Extract the [x, y] coordinate from the center of the cell holding the provided text.  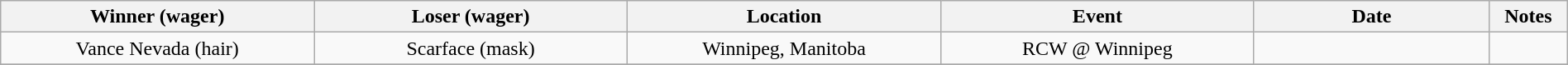
Winner (wager) [157, 17]
Vance Nevada (hair) [157, 48]
Event [1097, 17]
Date [1371, 17]
Winnipeg, Manitoba [784, 48]
Notes [1528, 17]
Location [784, 17]
RCW @ Winnipeg [1097, 48]
Loser (wager) [471, 17]
Scarface (mask) [471, 48]
